Find where the given text appears and provide that cell's center as (X, Y) coordinate. 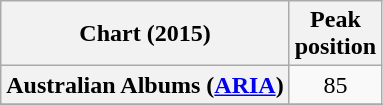
85 (335, 85)
Australian Albums (ARIA) (145, 85)
Chart (2015) (145, 34)
Peakposition (335, 34)
